Provide the (x, y) coordinate of the cell's center where the given text is located.  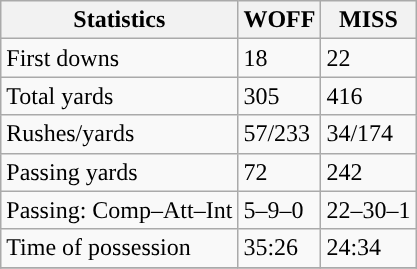
Statistics (120, 20)
First downs (120, 58)
72 (280, 172)
Time of possession (120, 248)
305 (280, 96)
34/174 (368, 134)
24:34 (368, 248)
22–30–1 (368, 210)
22 (368, 58)
35:26 (280, 248)
57/233 (280, 134)
Passing yards (120, 172)
Total yards (120, 96)
WOFF (280, 20)
Passing: Comp–Att–Int (120, 210)
416 (368, 96)
Rushes/yards (120, 134)
242 (368, 172)
18 (280, 58)
5–9–0 (280, 210)
MISS (368, 20)
